Provide the [X, Y] coordinate of the cell's center where the given text is located.  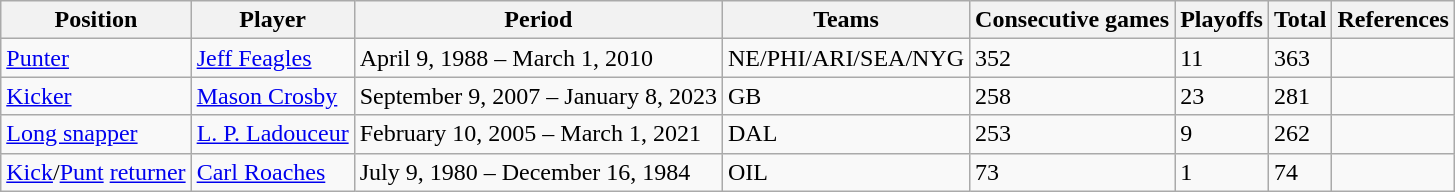
Position [96, 20]
258 [1072, 96]
23 [1222, 96]
Carl Roaches [272, 172]
Kick/Punt returner [96, 172]
73 [1072, 172]
April 9, 1988 – March 1, 2010 [538, 58]
Consecutive games [1072, 20]
Period [538, 20]
Teams [846, 20]
DAL [846, 134]
352 [1072, 58]
GB [846, 96]
11 [1222, 58]
Kicker [96, 96]
Total [1300, 20]
References [1394, 20]
Long snapper [96, 134]
Playoffs [1222, 20]
262 [1300, 134]
9 [1222, 134]
July 9, 1980 – December 16, 1984 [538, 172]
1 [1222, 172]
253 [1072, 134]
OIL [846, 172]
February 10, 2005 – March 1, 2021 [538, 134]
NE/PHI/ARI/SEA/NYG [846, 58]
Player [272, 20]
Mason Crosby [272, 96]
September 9, 2007 – January 8, 2023 [538, 96]
281 [1300, 96]
74 [1300, 172]
Punter [96, 58]
L. P. Ladouceur [272, 134]
363 [1300, 58]
Jeff Feagles [272, 58]
